Detect which cell encompasses the target text, then output its [x, y] center coordinate. 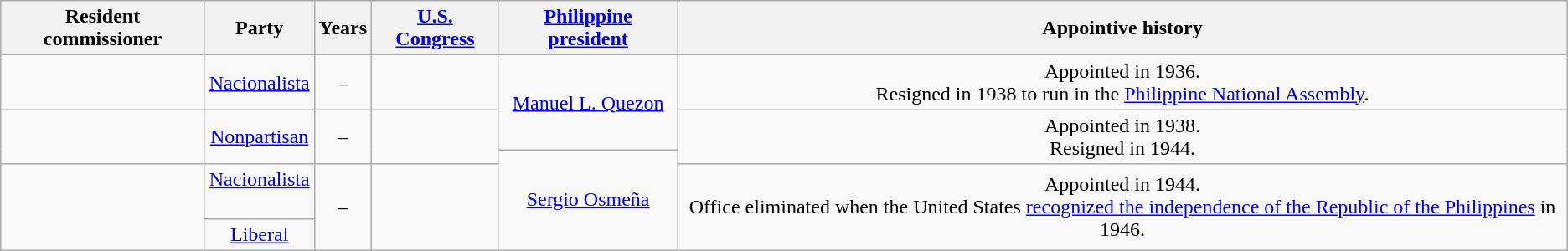
Appointed in 1938.Resigned in 1944. [1122, 137]
Party [260, 28]
Manuel L. Quezon [588, 102]
Appointed in 1936.Resigned in 1938 to run in the Philippine National Assembly. [1122, 82]
U.S. Congress [436, 28]
Nonpartisan [260, 137]
Resident commissioner [102, 28]
Sergio Osmeña [588, 200]
Philippine president [588, 28]
Liberal [260, 234]
Appointed in 1944.Office eliminated when the United States recognized the independence of the Republic of the Philippines in 1946. [1122, 207]
Years [343, 28]
Appointive history [1122, 28]
